From the cell containing the given text, extract its center point as [X, Y] coordinate. 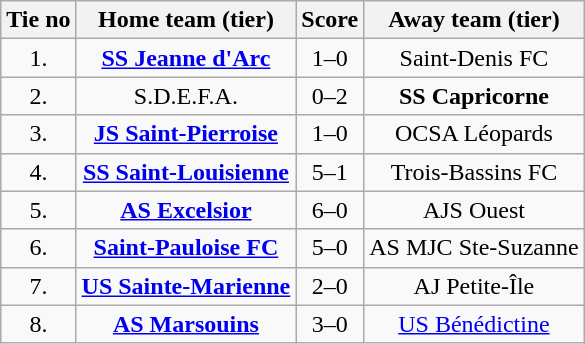
AS Marsouins [186, 324]
4. [38, 172]
0–2 [330, 96]
SS Jeanne d'Arc [186, 58]
SS Capricorne [474, 96]
5–0 [330, 248]
2. [38, 96]
S.D.E.F.A. [186, 96]
JS Saint-Pierroise [186, 134]
Saint-Pauloise FC [186, 248]
6–0 [330, 210]
5–1 [330, 172]
Score [330, 20]
US Bénédictine [474, 324]
SS Saint-Louisienne [186, 172]
Away team (tier) [474, 20]
5. [38, 210]
3–0 [330, 324]
Home team (tier) [186, 20]
Tie no [38, 20]
US Sainte-Marienne [186, 286]
Trois-Bassins FC [474, 172]
AS MJC Ste-Suzanne [474, 248]
AS Excelsior [186, 210]
6. [38, 248]
1. [38, 58]
3. [38, 134]
OCSA Léopards [474, 134]
8. [38, 324]
Saint-Denis FC [474, 58]
AJS Ouest [474, 210]
AJ Petite-Île [474, 286]
7. [38, 286]
2–0 [330, 286]
